Extract the [x, y] coordinate from the center of the cell holding the provided text.  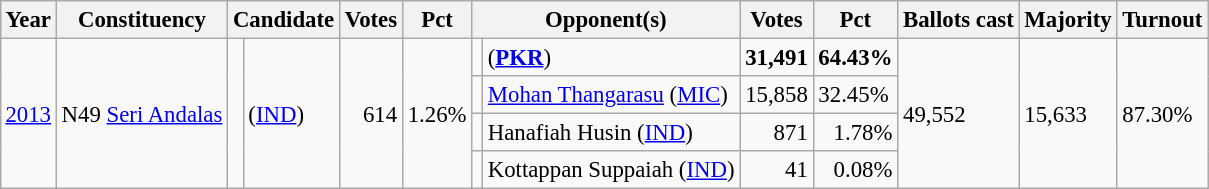
614 [370, 113]
15,858 [776, 95]
Constituency [142, 20]
Kottappan Suppaiah (IND) [610, 170]
Ballots cast [958, 20]
64.43% [856, 57]
Mohan Thangarasu (MIC) [610, 95]
87.30% [1162, 113]
1.26% [436, 113]
Opponent(s) [606, 20]
Turnout [1162, 20]
2013 [28, 113]
N49 Seri Andalas [142, 113]
Majority [1068, 20]
(PKR) [610, 57]
49,552 [958, 113]
41 [776, 170]
Hanafiah Husin (IND) [610, 133]
0.08% [856, 170]
(IND) [291, 113]
871 [776, 133]
Year [28, 20]
1.78% [856, 133]
31,491 [776, 57]
15,633 [1068, 113]
Candidate [284, 20]
32.45% [856, 95]
